Determine the [X, Y] coordinate at the center of the cell enclosing the given text.  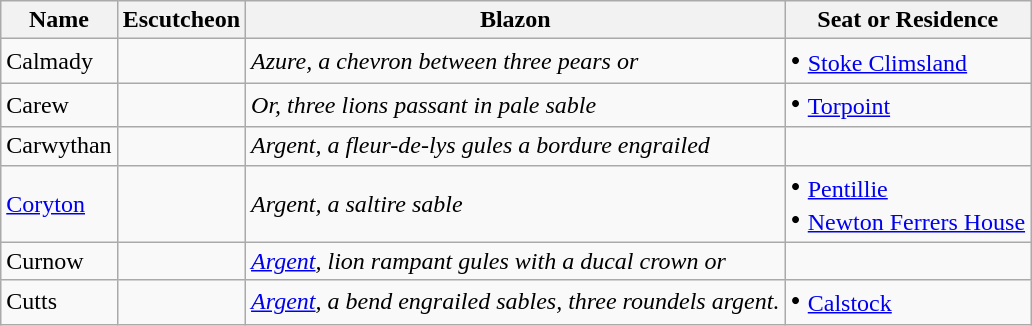
Calmady [59, 61]
• Stoke Climsland [908, 61]
Carew [59, 105]
Or, three lions passant in pale sable [516, 105]
Argent, lion rampant gules with a ducal crown or [516, 261]
• Pentillie • Newton Ferrers House [908, 204]
Argent, a bend engrailed sables, three roundels argent. [516, 302]
Cutts [59, 302]
Argent, a fleur-de-lys gules a bordure engrailed [516, 146]
Azure, a chevron between three pears or [516, 61]
• Torpoint [908, 105]
Argent, a saltire sable [516, 204]
Blazon [516, 20]
Escutcheon [181, 20]
Name [59, 20]
Seat or Residence [908, 20]
Carwythan [59, 146]
Curnow [59, 261]
Coryton [59, 204]
• Calstock [908, 302]
